Extract the [x, y] coordinate from the center of the cell holding the provided text.  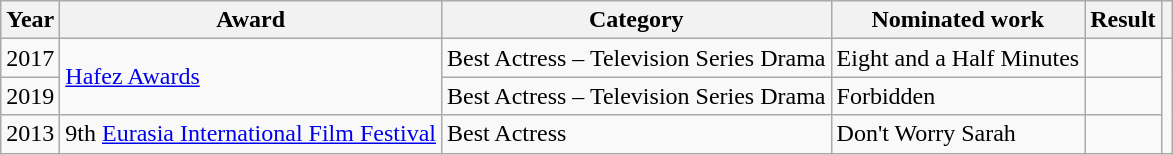
Hafez Awards [251, 77]
Best Actress [636, 134]
2019 [30, 96]
2013 [30, 134]
Result [1123, 20]
9th Eurasia International Film Festival [251, 134]
2017 [30, 58]
Eight and a Half Minutes [958, 58]
Category [636, 20]
Award [251, 20]
Nominated work [958, 20]
Don't Worry Sarah [958, 134]
Forbidden [958, 96]
Year [30, 20]
